Return [X, Y] of the center of cell containing provided text 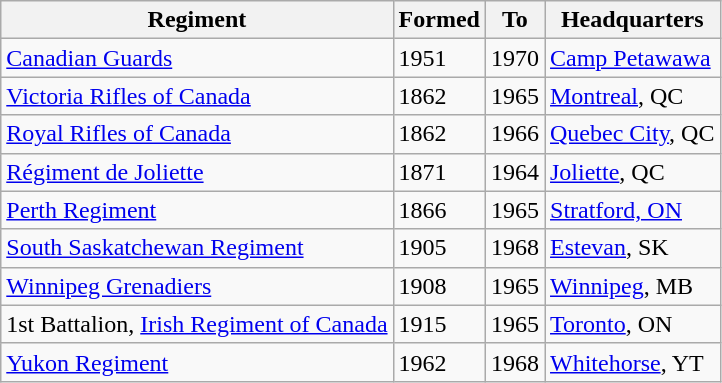
Formed [439, 20]
Stratford, ON [632, 210]
Canadian Guards [197, 58]
1966 [514, 134]
1962 [439, 362]
Yukon Regiment [197, 362]
1970 [514, 58]
1915 [439, 324]
Estevan, SK [632, 248]
Joliette, QC [632, 172]
Royal Rifles of Canada [197, 134]
1871 [439, 172]
1866 [439, 210]
South Saskatchewan Regiment [197, 248]
To [514, 20]
Régiment de Joliette [197, 172]
Headquarters [632, 20]
Whitehorse, YT [632, 362]
1905 [439, 248]
Toronto, ON [632, 324]
Montreal, QC [632, 96]
1st Battalion, Irish Regiment of Canada [197, 324]
Victoria Rifles of Canada [197, 96]
1908 [439, 286]
Quebec City, QC [632, 134]
Winnipeg, MB [632, 286]
Perth Regiment [197, 210]
1951 [439, 58]
Camp Petawawa [632, 58]
Winnipeg Grenadiers [197, 286]
1964 [514, 172]
Regiment [197, 20]
